For the text-containing cell, return its midpoint in [X, Y] coordinate format. 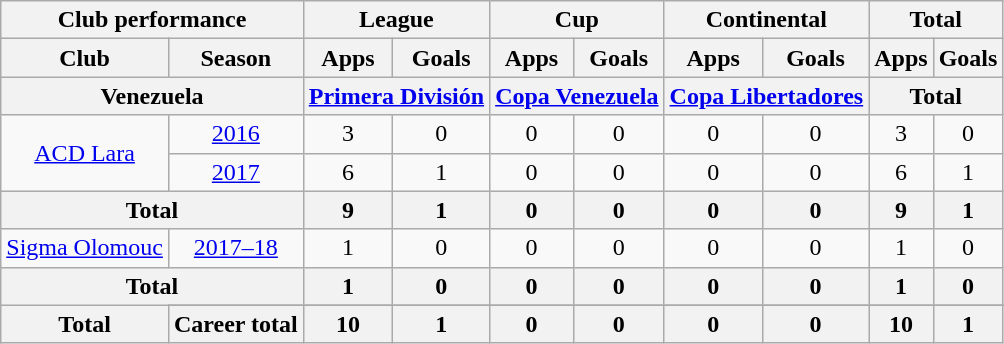
Venezuela [152, 96]
ACD Lara [85, 153]
Primera División [396, 96]
Copa Libertadores [766, 96]
2016 [236, 134]
2017–18 [236, 248]
Club [85, 58]
2017 [236, 172]
Club performance [152, 20]
Continental [766, 20]
Sigma Olomouc [85, 248]
Season [236, 58]
Copa Venezuela [577, 96]
League [396, 20]
Cup [577, 20]
Career total [236, 324]
